Extract the [x, y] coordinate from the center of the cell holding the provided text.  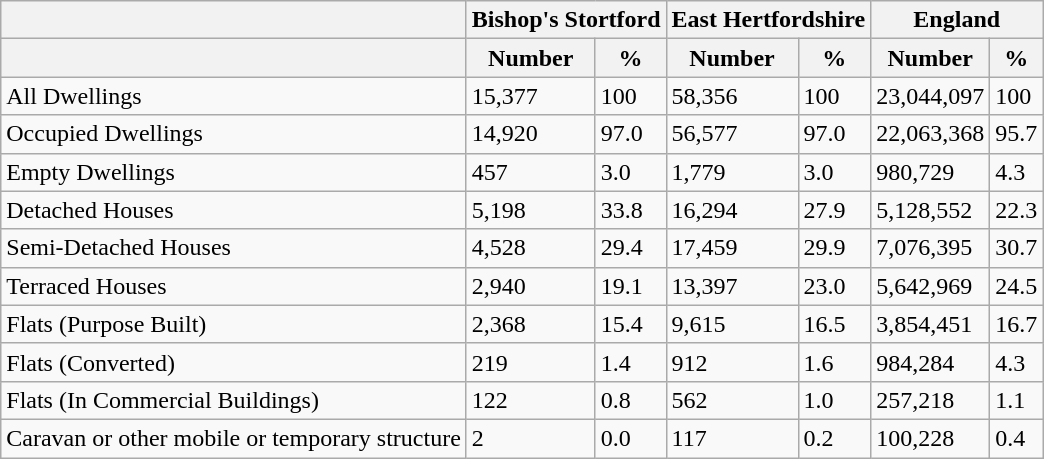
19.1 [630, 286]
17,459 [732, 248]
7,076,395 [930, 248]
16,294 [732, 210]
15.4 [630, 324]
122 [530, 400]
1.1 [1016, 400]
13,397 [732, 286]
16.7 [1016, 324]
562 [732, 400]
0.8 [630, 400]
33.8 [630, 210]
257,218 [930, 400]
Semi-Detached Houses [234, 248]
England [957, 20]
2,368 [530, 324]
5,128,552 [930, 210]
4,528 [530, 248]
Occupied Dwellings [234, 134]
2 [530, 438]
5,642,969 [930, 286]
912 [732, 362]
0.0 [630, 438]
3,854,451 [930, 324]
Terraced Houses [234, 286]
All Dwellings [234, 96]
23,044,097 [930, 96]
984,284 [930, 362]
22,063,368 [930, 134]
0.4 [1016, 438]
14,920 [530, 134]
East Hertfordshire [768, 20]
457 [530, 172]
56,577 [732, 134]
1.0 [834, 400]
9,615 [732, 324]
1.6 [834, 362]
Detached Houses [234, 210]
Flats (In Commercial Buildings) [234, 400]
1.4 [630, 362]
24.5 [1016, 286]
1,779 [732, 172]
Caravan or other mobile or temporary structure [234, 438]
15,377 [530, 96]
29.4 [630, 248]
22.3 [1016, 210]
58,356 [732, 96]
980,729 [930, 172]
Empty Dwellings [234, 172]
23.0 [834, 286]
5,198 [530, 210]
Bishop's Stortford [566, 20]
95.7 [1016, 134]
29.9 [834, 248]
30.7 [1016, 248]
27.9 [834, 210]
100,228 [930, 438]
117 [732, 438]
0.2 [834, 438]
2,940 [530, 286]
Flats (Converted) [234, 362]
219 [530, 362]
Flats (Purpose Built) [234, 324]
16.5 [834, 324]
